Capture the cell that displays the provided text and extract its [x, y] central coordinate. 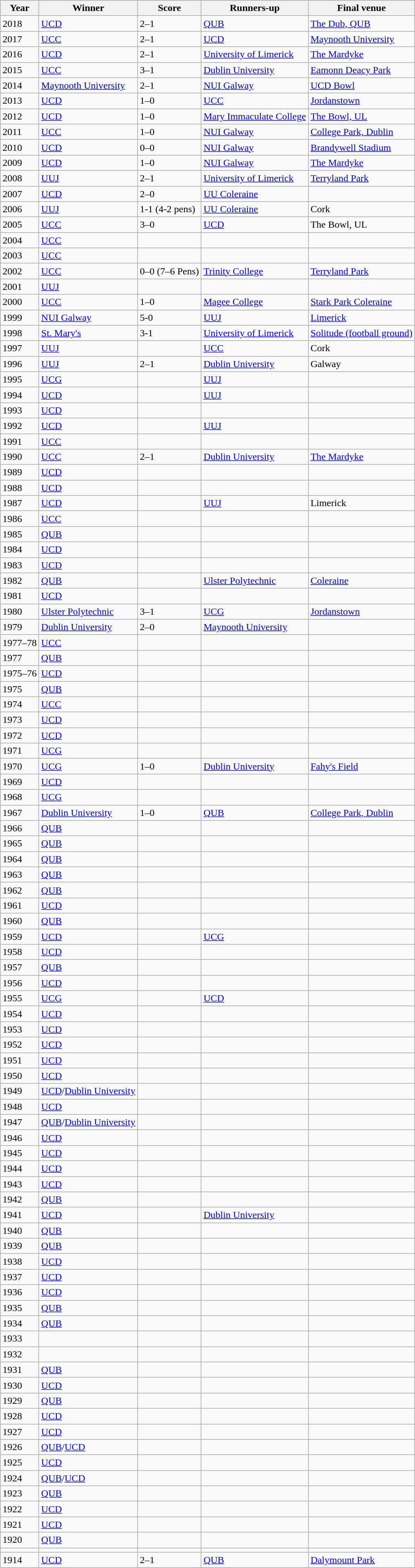
1993 [20, 410]
1990 [20, 457]
1938 [20, 1261]
Magee College [255, 302]
1984 [20, 550]
1958 [20, 952]
1996 [20, 364]
1962 [20, 890]
1914 [20, 1560]
2001 [20, 287]
Winner [88, 8]
2016 [20, 54]
1975–76 [20, 673]
1987 [20, 503]
1932 [20, 1354]
Coleraine [362, 581]
1994 [20, 395]
2004 [20, 240]
1935 [20, 1308]
5-0 [169, 318]
1946 [20, 1137]
The Dub, QUB [362, 24]
1989 [20, 472]
1950 [20, 1076]
1942 [20, 1200]
2002 [20, 271]
1949 [20, 1091]
1956 [20, 983]
1929 [20, 1401]
1973 [20, 720]
1968 [20, 797]
UCD/Dublin University [88, 1091]
1947 [20, 1122]
1970 [20, 766]
1963 [20, 874]
0–0 (7–6 Pens) [169, 271]
1928 [20, 1416]
2000 [20, 302]
1961 [20, 905]
Runners-up [255, 8]
1982 [20, 581]
1964 [20, 859]
1955 [20, 998]
Solitude (football ground) [362, 333]
1931 [20, 1370]
QUB/Dublin University [88, 1122]
1965 [20, 844]
Fahy's Field [362, 766]
1986 [20, 519]
1985 [20, 534]
1924 [20, 1478]
1952 [20, 1045]
1959 [20, 936]
Mary Immaculate College [255, 116]
1951 [20, 1060]
1954 [20, 1014]
1-1 (4-2 pens) [169, 209]
Eamonn Deacy Park [362, 70]
1969 [20, 782]
1939 [20, 1246]
1972 [20, 735]
1980 [20, 611]
2012 [20, 116]
2014 [20, 85]
Dalymount Park [362, 1560]
1995 [20, 379]
Galway [362, 364]
1992 [20, 426]
2005 [20, 225]
Stark Park Coleraine [362, 302]
1944 [20, 1168]
1948 [20, 1107]
1979 [20, 627]
1966 [20, 828]
1933 [20, 1339]
1945 [20, 1153]
1920 [20, 1540]
2018 [20, 24]
1977–78 [20, 642]
1940 [20, 1231]
Score [169, 8]
Brandywell Stadium [362, 147]
1997 [20, 348]
1926 [20, 1447]
1936 [20, 1292]
1977 [20, 658]
1937 [20, 1277]
1925 [20, 1463]
1998 [20, 333]
1991 [20, 441]
1927 [20, 1431]
UCD Bowl [362, 85]
2007 [20, 194]
1930 [20, 1385]
1934 [20, 1323]
1921 [20, 1525]
1971 [20, 751]
1943 [20, 1184]
1988 [20, 488]
1981 [20, 596]
Trinity College [255, 271]
Year [20, 8]
2003 [20, 256]
1923 [20, 1494]
2017 [20, 39]
1999 [20, 318]
St. Mary's [88, 333]
2009 [20, 163]
2015 [20, 70]
1960 [20, 921]
1953 [20, 1029]
2008 [20, 178]
3-1 [169, 333]
0–0 [169, 147]
2006 [20, 209]
1974 [20, 705]
1957 [20, 968]
1983 [20, 565]
2011 [20, 132]
Final venue [362, 8]
1941 [20, 1215]
2013 [20, 101]
2010 [20, 147]
3–0 [169, 225]
1975 [20, 689]
1922 [20, 1509]
1967 [20, 813]
